Provide the (x, y) coordinate of the cell's center where the given text is located.  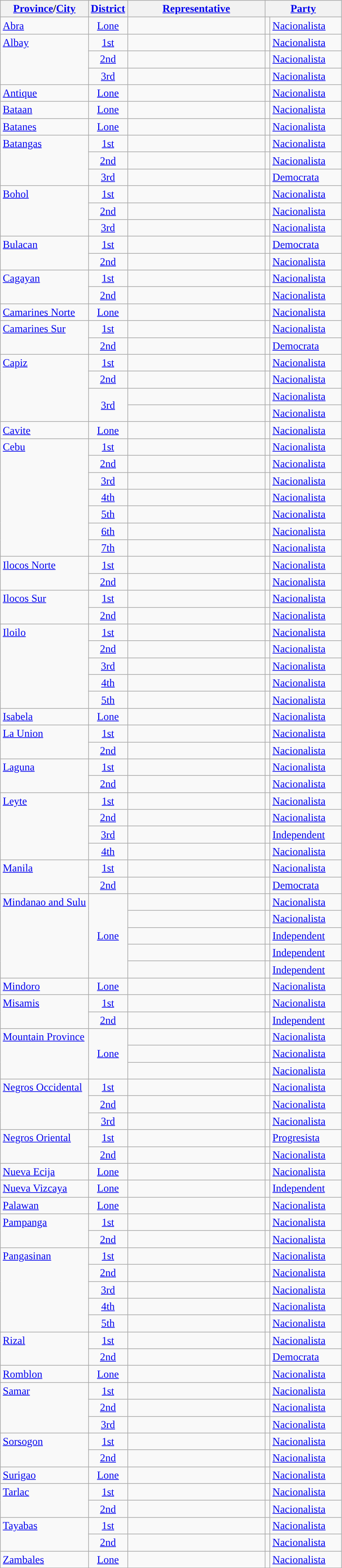
Bulacan (44, 253)
Leyte (44, 826)
Cagayan (44, 287)
Nueva Ecija (44, 1172)
Manila (44, 877)
Laguna (44, 776)
Tarlac (44, 1500)
District (108, 9)
Camarines Norte (44, 312)
Batanes (44, 127)
Progresista (305, 1138)
Ilocos Norte (44, 573)
Representative (196, 9)
Zambales (44, 1559)
Samar (44, 1408)
Camarines Sur (44, 337)
Rizal (44, 1349)
Party (303, 9)
Batangas (44, 160)
Negros Oriental (44, 1146)
Bataan (44, 110)
Abra (44, 26)
Sorsogon (44, 1450)
Tayabas (44, 1534)
Antique (44, 93)
Negros Occidental (44, 1104)
Isabela (44, 716)
Mountain Province (44, 1054)
Albay (44, 59)
Cavite (44, 430)
Palawan (44, 1205)
Misamis (44, 1011)
Ilocos Sur (44, 607)
Mindoro (44, 986)
Pampanga (44, 1231)
Cebu (44, 497)
Mindanao and Sulu (44, 936)
Nueva Vizcaya (44, 1189)
Bohol (44, 211)
Surigao (44, 1475)
6th (108, 531)
Pangasinan (44, 1289)
La Union (44, 742)
Romblon (44, 1374)
Iloilo (44, 666)
7th (108, 548)
Province/City (44, 9)
Capiz (44, 388)
